For the text-containing cell, return its midpoint in [x, y] coordinate format. 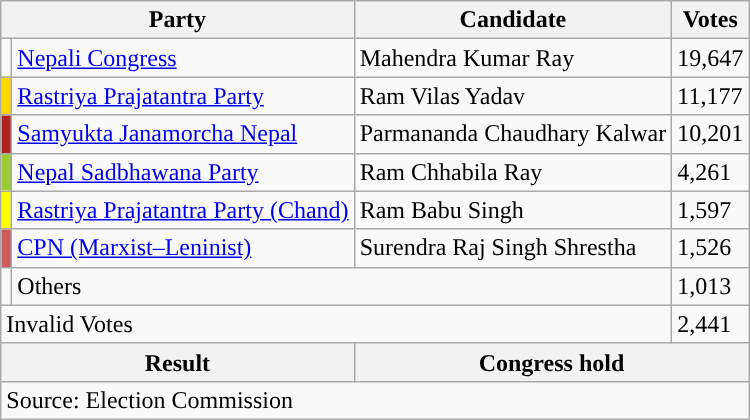
Ram Babu Singh [513, 210]
1,013 [710, 286]
2,441 [710, 324]
Samyukta Janamorcha Nepal [183, 134]
Source: Election Commission [375, 400]
10,201 [710, 134]
Result [178, 362]
CPN (Marxist–Leninist) [183, 248]
4,261 [710, 172]
19,647 [710, 58]
Nepali Congress [183, 58]
Ram Vilas Yadav [513, 96]
Votes [710, 20]
Parmananda Chaudhary Kalwar [513, 134]
Candidate [513, 20]
Mahendra Kumar Ray [513, 58]
Invalid Votes [336, 324]
11,177 [710, 96]
Surendra Raj Singh Shrestha [513, 248]
Ram Chhabila Ray [513, 172]
Rastriya Prajatantra Party (Chand) [183, 210]
1,597 [710, 210]
Party [178, 20]
1,526 [710, 248]
Rastriya Prajatantra Party [183, 96]
Nepal Sadbhawana Party [183, 172]
Congress hold [552, 362]
Others [342, 286]
